Search for the cell housing the specified text and yield its [x, y] center coordinate. 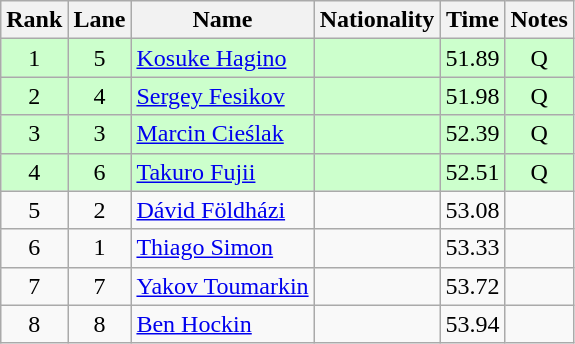
Rank [34, 20]
Time [472, 20]
Marcin Cieślak [222, 134]
52.51 [472, 172]
Sergey Fesikov [222, 96]
Dávid Földházi [222, 210]
Yakov Toumarkin [222, 286]
53.72 [472, 286]
51.98 [472, 96]
53.33 [472, 248]
Nationality [377, 20]
Notes [539, 20]
52.39 [472, 134]
Takuro Fujii [222, 172]
Name [222, 20]
53.94 [472, 324]
Kosuke Hagino [222, 58]
Lane [100, 20]
53.08 [472, 210]
51.89 [472, 58]
Thiago Simon [222, 248]
Ben Hockin [222, 324]
